For the text-containing cell, return its midpoint in [x, y] coordinate format. 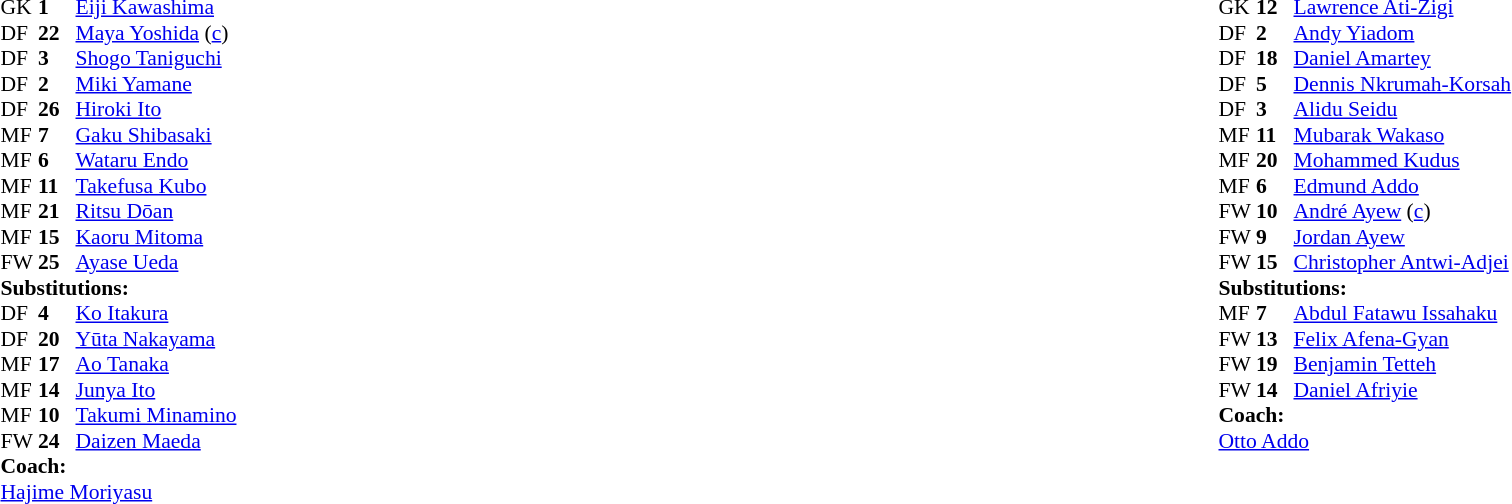
Gaku Shibasaki [156, 135]
Jordan Ayew [1403, 237]
Takumi Minamino [156, 415]
Felix Afena-Gyan [1403, 339]
Ao Tanaka [156, 365]
Wataru Endo [156, 161]
5 [1275, 84]
Benjamin Tetteh [1403, 365]
Mubarak Wakaso [1403, 135]
Abdul Fatawu Issahaku [1403, 313]
Christopher Antwi-Adjei [1403, 263]
Hiroki Ito [156, 109]
Mohammed Kudus [1403, 161]
9 [1275, 237]
Ko Itakura [156, 313]
Miki Yamane [156, 84]
Kaoru Mitoma [156, 237]
Dennis Nkrumah-Korsah [1403, 84]
18 [1275, 59]
Otto Addo [1364, 441]
24 [57, 441]
21 [57, 211]
13 [1275, 339]
19 [1275, 365]
17 [57, 365]
André Ayew (c) [1403, 211]
Alidu Seidu [1403, 109]
22 [57, 33]
Takefusa Kubo [156, 186]
Shogo Taniguchi [156, 59]
Junya Ito [156, 390]
25 [57, 263]
Ayase Ueda [156, 263]
4 [57, 313]
Daniel Amartey [1403, 59]
Yūta Nakayama [156, 339]
Edmund Addo [1403, 186]
Daizen Maeda [156, 441]
Andy Yiadom [1403, 33]
Ritsu Dōan [156, 211]
26 [57, 109]
Daniel Afriyie [1403, 390]
Maya Yoshida (c) [156, 33]
